Capture the cell that displays the provided text and extract its [X, Y] central coordinate. 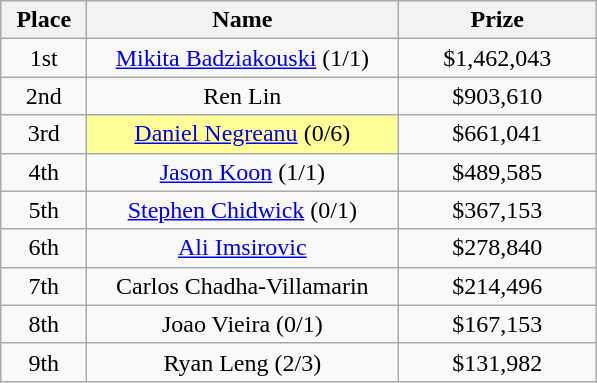
Name [242, 20]
Place [44, 20]
$131,982 [498, 362]
2nd [44, 96]
$489,585 [498, 172]
$214,496 [498, 286]
Ali Imsirovic [242, 248]
8th [44, 324]
Jason Koon (1/1) [242, 172]
$1,462,043 [498, 58]
$367,153 [498, 210]
$661,041 [498, 134]
Ryan Leng (2/3) [242, 362]
1st [44, 58]
Joao Vieira (0/1) [242, 324]
Stephen Chidwick (0/1) [242, 210]
Carlos Chadha-Villamarin [242, 286]
5th [44, 210]
Mikita Badziakouski (1/1) [242, 58]
4th [44, 172]
3rd [44, 134]
9th [44, 362]
7th [44, 286]
Daniel Negreanu (0/6) [242, 134]
Prize [498, 20]
$167,153 [498, 324]
6th [44, 248]
$278,840 [498, 248]
$903,610 [498, 96]
Ren Lin [242, 96]
